Scan for the cell matching the given text and deliver its (X, Y) coordinate at center. 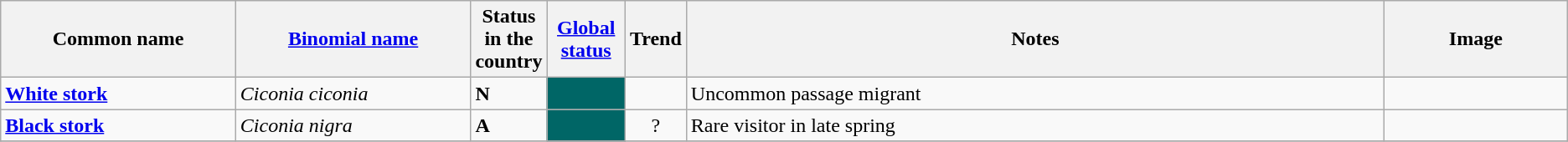
N (509, 94)
Trend (655, 39)
Ciconia nigra (353, 125)
Notes (1035, 39)
Global status (586, 39)
? (655, 125)
Binomial name (353, 39)
A (509, 125)
White stork (119, 94)
Common name (119, 39)
Rare visitor in late spring (1035, 125)
Image (1476, 39)
Uncommon passage migrant (1035, 94)
Black stork (119, 125)
Status in the country (509, 39)
Ciconia ciconia (353, 94)
